Search for the cell housing the specified text and yield its (x, y) center coordinate. 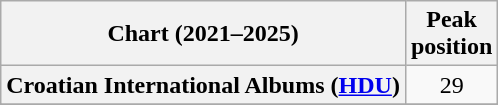
Chart (2021–2025) (204, 34)
29 (451, 85)
Croatian International Albums (HDU) (204, 85)
Peakposition (451, 34)
